Identify which cell holds the provided text, then report its [X, Y] central coordinate. 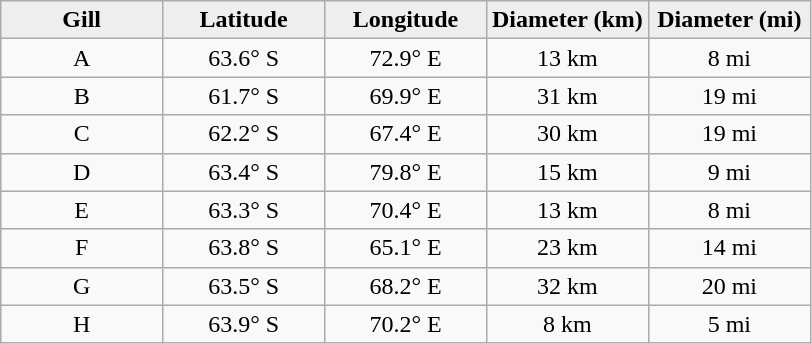
63.9° S [244, 324]
G [82, 286]
E [82, 210]
31 km [567, 96]
B [82, 96]
65.1° E [406, 248]
30 km [567, 134]
63.6° S [244, 58]
Latitude [244, 20]
63.5° S [244, 286]
63.4° S [244, 172]
D [82, 172]
68.2° E [406, 286]
72.9° E [406, 58]
63.8° S [244, 248]
70.4° E [406, 210]
23 km [567, 248]
15 km [567, 172]
5 mi [729, 324]
8 km [567, 324]
Longitude [406, 20]
9 mi [729, 172]
F [82, 248]
62.2° S [244, 134]
79.8° E [406, 172]
69.9° E [406, 96]
14 mi [729, 248]
Gill [82, 20]
63.3° S [244, 210]
67.4° E [406, 134]
32 km [567, 286]
20 mi [729, 286]
61.7° S [244, 96]
Diameter (mi) [729, 20]
70.2° E [406, 324]
C [82, 134]
Diameter (km) [567, 20]
H [82, 324]
A [82, 58]
